Provide the [X, Y] coordinate of the cell's center where the given text is located.  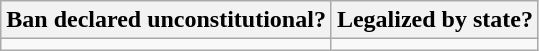
Ban declared unconstitutional? [166, 20]
Legalized by state? [434, 20]
